Capture the cell that displays the provided text and extract its [x, y] central coordinate. 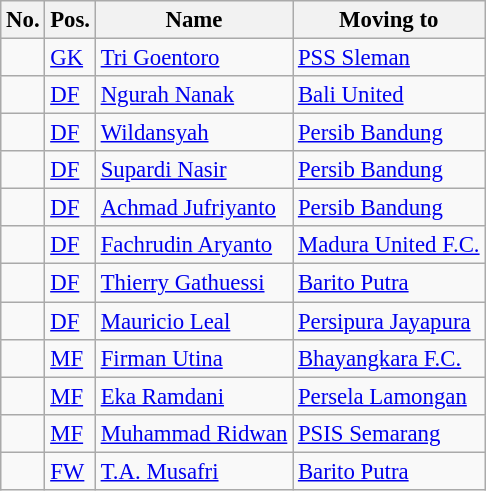
T.A. Musafri [194, 471]
Muhammad Ridwan [194, 433]
Achmad Jufriyanto [194, 208]
Ngurah Nanak [194, 95]
Supardi Nasir [194, 170]
Pos. [70, 20]
Persela Lamongan [389, 396]
Moving to [389, 20]
Mauricio Leal [194, 321]
PSIS Semarang [389, 433]
Wildansyah [194, 133]
Bhayangkara F.C. [389, 358]
Tri Goentoro [194, 58]
No. [23, 20]
Name [194, 20]
FW [70, 471]
Fachrudin Aryanto [194, 245]
Madura United F.C. [389, 245]
Firman Utina [194, 358]
Thierry Gathuessi [194, 283]
PSS Sleman [389, 58]
GK [70, 58]
Bali United [389, 95]
Persipura Jayapura [389, 321]
Eka Ramdani [194, 396]
